Search for the cell housing the specified text and yield its [x, y] center coordinate. 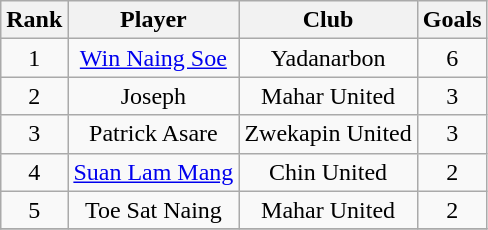
Rank [34, 20]
Suan Lam Mang [154, 172]
Yadanarbon [328, 58]
Joseph [154, 96]
Toe Sat Naing [154, 210]
Goals [452, 20]
Club [328, 20]
4 [34, 172]
1 [34, 58]
Player [154, 20]
Chin United [328, 172]
Patrick Asare [154, 134]
6 [452, 58]
5 [34, 210]
Win Naing Soe [154, 58]
Zwekapin United [328, 134]
